Output the (x, y) coordinate of the center of the cell containing the given text.  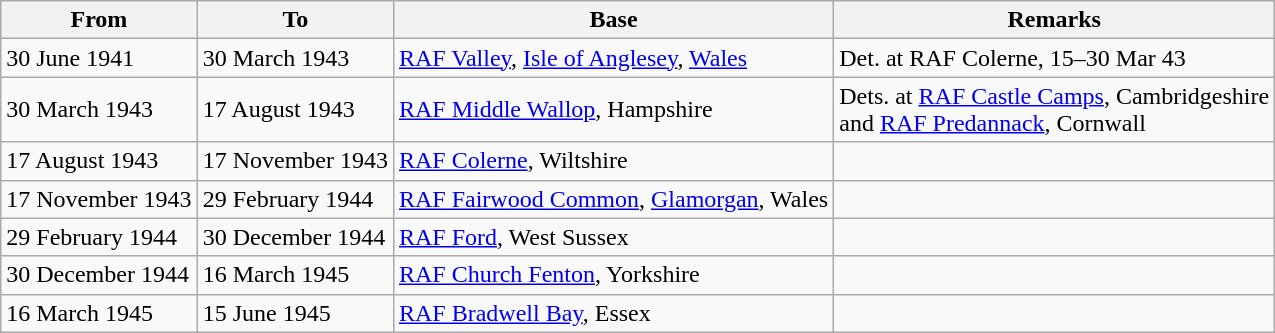
Remarks (1054, 20)
RAF Ford, West Sussex (613, 237)
RAF Bradwell Bay, Essex (613, 313)
To (295, 20)
RAF Fairwood Common, Glamorgan, Wales (613, 199)
30 June 1941 (99, 58)
Dets. at RAF Castle Camps, Cambridgeshire and RAF Predannack, Cornwall (1054, 110)
Det. at RAF Colerne, 15–30 Mar 43 (1054, 58)
Base (613, 20)
From (99, 20)
15 June 1945 (295, 313)
RAF Colerne, Wiltshire (613, 161)
RAF Valley, Isle of Anglesey, Wales (613, 58)
RAF Middle Wallop, Hampshire (613, 110)
RAF Church Fenton, Yorkshire (613, 275)
